For the text-containing cell, return its midpoint in [x, y] coordinate format. 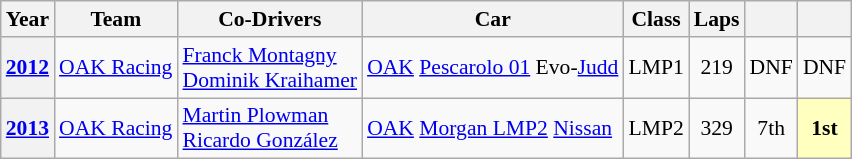
7th [770, 128]
Co-Drivers [270, 19]
1st [824, 128]
Class [656, 19]
Martin Plowman Ricardo González [270, 128]
Team [116, 19]
2012 [28, 68]
LMP2 [656, 128]
OAK Morgan LMP2 Nissan [492, 128]
Car [492, 19]
Laps [717, 19]
LMP1 [656, 68]
Franck Montagny Dominik Kraihamer [270, 68]
Year [28, 19]
219 [717, 68]
329 [717, 128]
OAK Pescarolo 01 Evo-Judd [492, 68]
2013 [28, 128]
